Provide the (X, Y) coordinate of the cell's center where the given text is located.  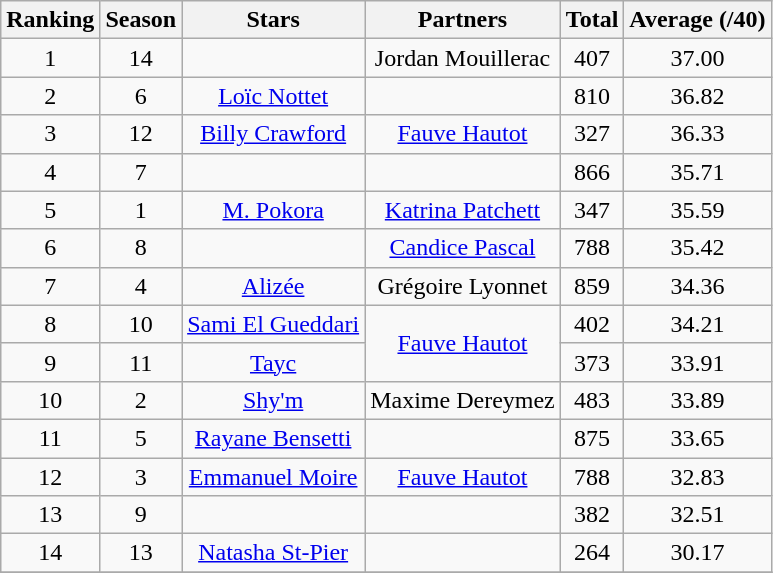
Emmanuel Moire (274, 477)
35.59 (698, 210)
M. Pokora (274, 210)
Stars (274, 20)
Katrina Patchett (463, 210)
264 (592, 553)
Tayc (274, 362)
347 (592, 210)
Rayane Bensetti (274, 438)
37.00 (698, 58)
32.51 (698, 515)
Alizée (274, 286)
Total (592, 20)
34.21 (698, 324)
Average (/40) (698, 20)
36.82 (698, 96)
407 (592, 58)
Shy'm (274, 400)
35.42 (698, 248)
33.89 (698, 400)
483 (592, 400)
327 (592, 134)
Natasha St-Pier (274, 553)
810 (592, 96)
30.17 (698, 553)
35.71 (698, 172)
Partners (463, 20)
859 (592, 286)
Jordan Mouillerac (463, 58)
Candice Pascal (463, 248)
Ranking (50, 20)
33.65 (698, 438)
402 (592, 324)
36.33 (698, 134)
Maxime Dereymez (463, 400)
34.36 (698, 286)
Billy Crawford (274, 134)
Sami El Gueddari (274, 324)
33.91 (698, 362)
Loïc Nottet (274, 96)
373 (592, 362)
866 (592, 172)
875 (592, 438)
382 (592, 515)
32.83 (698, 477)
Season (141, 20)
Grégoire Lyonnet (463, 286)
